Find where the given text appears and provide that cell's center as (X, Y) coordinate. 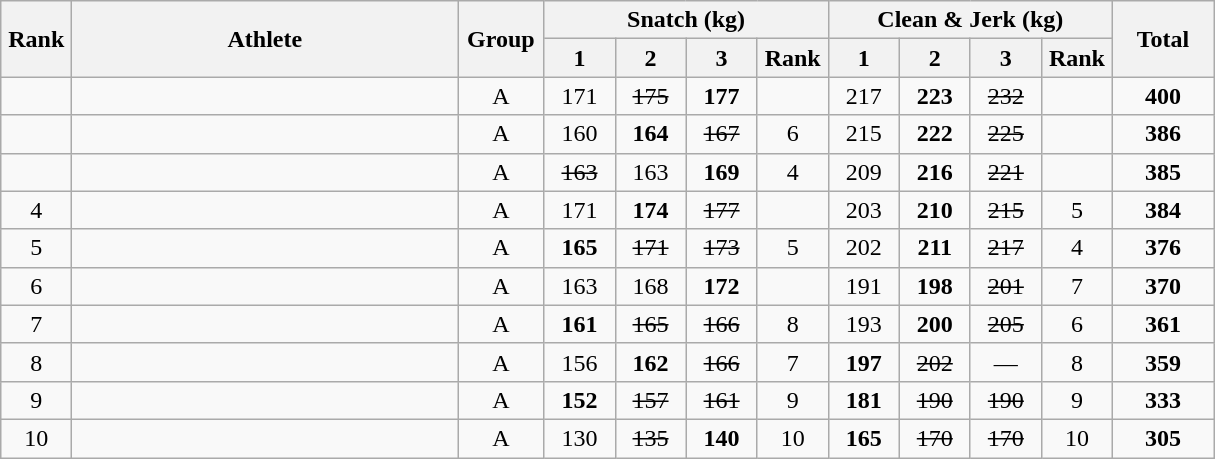
222 (934, 134)
156 (580, 362)
Clean & Jerk (kg) (970, 20)
200 (934, 324)
191 (864, 286)
198 (934, 286)
164 (650, 134)
157 (650, 400)
162 (650, 362)
135 (650, 438)
175 (650, 96)
197 (864, 362)
210 (934, 210)
193 (864, 324)
225 (1006, 134)
370 (1162, 286)
205 (1006, 324)
211 (934, 248)
169 (722, 172)
400 (1162, 96)
216 (934, 172)
223 (934, 96)
376 (1162, 248)
181 (864, 400)
Athlete (265, 39)
173 (722, 248)
201 (1006, 286)
359 (1162, 362)
361 (1162, 324)
209 (864, 172)
Group (501, 39)
174 (650, 210)
— (1006, 362)
Snatch (kg) (686, 20)
172 (722, 286)
221 (1006, 172)
384 (1162, 210)
333 (1162, 400)
232 (1006, 96)
160 (580, 134)
152 (580, 400)
140 (722, 438)
167 (722, 134)
203 (864, 210)
385 (1162, 172)
168 (650, 286)
305 (1162, 438)
Total (1162, 39)
386 (1162, 134)
130 (580, 438)
